Identify which cell holds the provided text, then report its [X, Y] central coordinate. 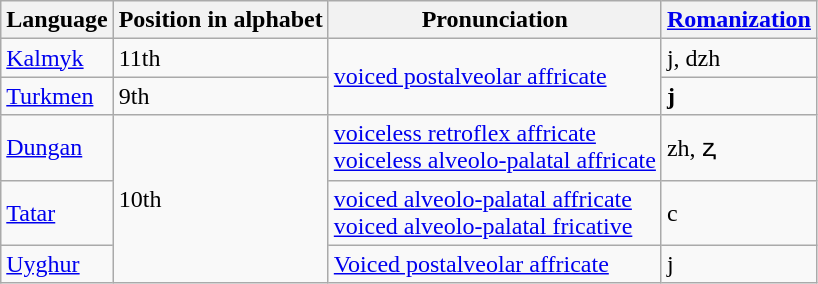
Turkmen [57, 96]
j, dzh [738, 58]
voiced postalveolar affricate [494, 77]
11th [220, 58]
9th [220, 96]
Uyghur [57, 264]
voiceless retroflex affricate voiceless alveolo-palatal affricate [494, 148]
Dungan [57, 148]
Position in alphabet [220, 20]
Tatar [57, 212]
c [738, 212]
Pronunciation [494, 20]
Voiced postalveolar affricate [494, 264]
voiced alveolo-palatal affricate voiced alveolo-palatal fricative [494, 212]
Language [57, 20]
zh, ⱬ [738, 148]
10th [220, 199]
Kalmyk [57, 58]
Romanization [738, 20]
